Provide the (x, y) coordinate of the cell's center where the given text is located.  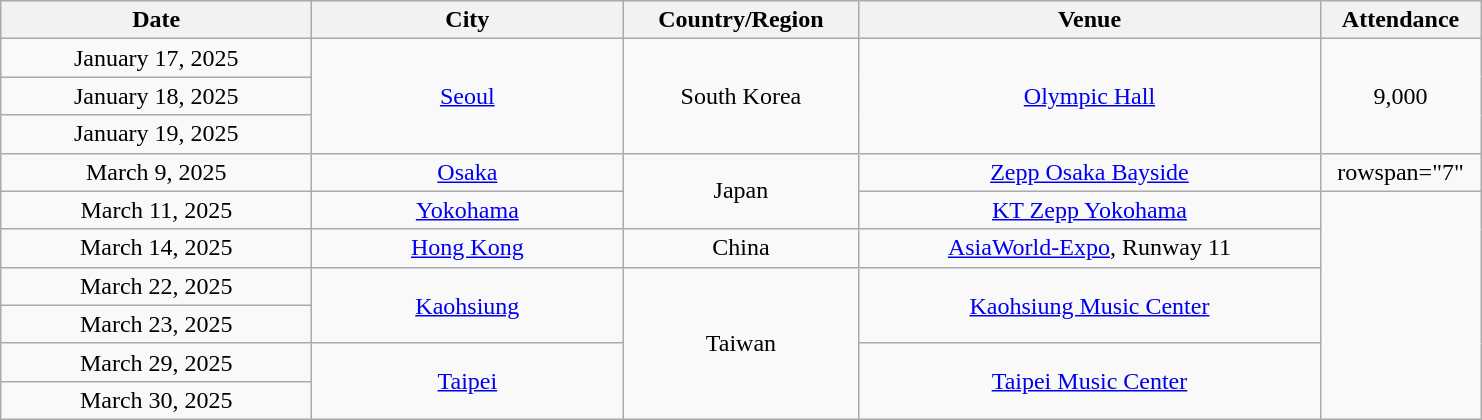
City (468, 20)
Hong Kong (468, 248)
Osaka (468, 172)
January 19, 2025 (156, 134)
Kaohsiung (468, 305)
January 17, 2025 (156, 58)
KT Zepp Yokohama (1090, 210)
Attendance (1400, 20)
Venue (1090, 20)
Taiwan (741, 343)
Country/Region (741, 20)
South Korea (741, 96)
Kaohsiung Music Center (1090, 305)
January 18, 2025 (156, 96)
March 23, 2025 (156, 324)
March 22, 2025 (156, 286)
March 30, 2025 (156, 400)
Olympic Hall (1090, 96)
Yokohama (468, 210)
March 14, 2025 (156, 248)
rowspan="7" (1400, 172)
March 11, 2025 (156, 210)
Japan (741, 191)
Seoul (468, 96)
Taipei Music Center (1090, 381)
March 29, 2025 (156, 362)
9,000 (1400, 96)
AsiaWorld-Expo, Runway 11 (1090, 248)
China (741, 248)
Date (156, 20)
March 9, 2025 (156, 172)
Taipei (468, 381)
Zepp Osaka Bayside (1090, 172)
